Locate the cell with the specified text and output its (x, y) center coordinate. 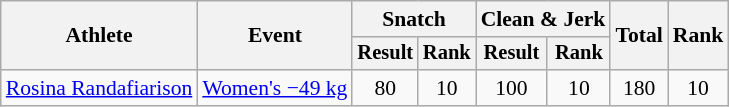
80 (385, 88)
Women's −49 kg (274, 88)
Clean & Jerk (544, 19)
180 (638, 88)
Total (638, 36)
100 (512, 88)
Athlete (100, 36)
Snatch (414, 19)
Rosina Randafiarison (100, 88)
Event (274, 36)
